Locate the cell with the specified text and output its [x, y] center coordinate. 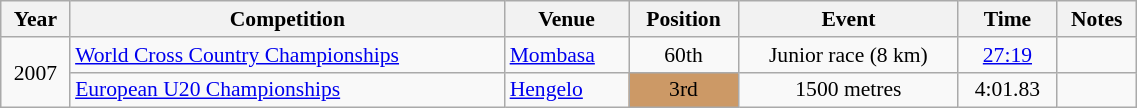
2007 [36, 72]
Hengelo [567, 90]
3rd [684, 90]
European U20 Championships [288, 90]
Time [1007, 19]
Competition [288, 19]
Notes [1097, 19]
Year [36, 19]
Position [684, 19]
Venue [567, 19]
Event [848, 19]
Mombasa [567, 55]
4:01.83 [1007, 90]
World Cross Country Championships [288, 55]
1500 metres [848, 90]
60th [684, 55]
Junior race (8 km) [848, 55]
27:19 [1007, 55]
